Return the (X, Y) coordinate for the center point of the cell that contains the specified text.  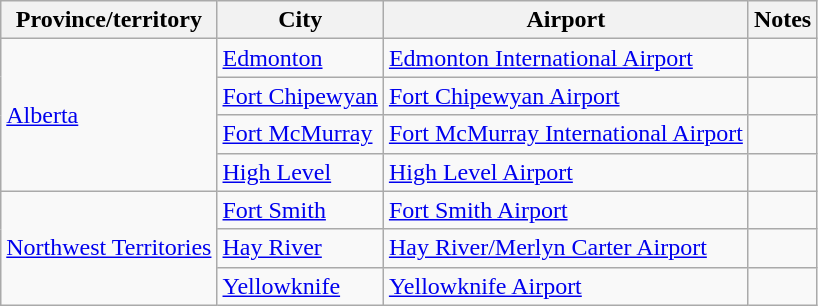
Fort Smith Airport (566, 210)
Notes (782, 20)
Province/territory (109, 20)
City (300, 20)
Yellowknife (300, 286)
High Level (300, 172)
Edmonton International Airport (566, 58)
Alberta (109, 115)
Airport (566, 20)
Hay River/Merlyn Carter Airport (566, 248)
Yellowknife Airport (566, 286)
Fort McMurray (300, 134)
Fort Chipewyan (300, 96)
Edmonton (300, 58)
Fort Chipewyan Airport (566, 96)
Hay River (300, 248)
Fort McMurray International Airport (566, 134)
Northwest Territories (109, 248)
Fort Smith (300, 210)
High Level Airport (566, 172)
